Provide the [X, Y] coordinate of the cell's center where the given text is located.  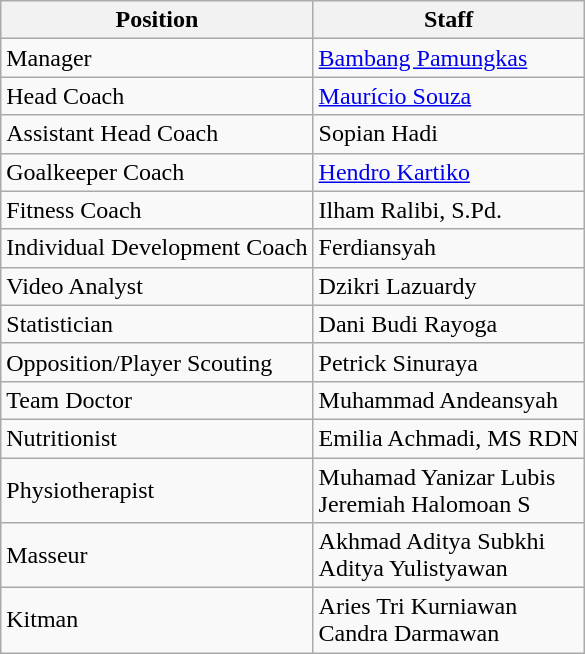
Nutritionist [157, 438]
Team Doctor [157, 400]
Aries Tri Kurniawan Candra Darmawan [448, 620]
Muhamad Yanizar Lubis Jeremiah Halomoan S [448, 490]
Ferdiansyah [448, 248]
Head Coach [157, 96]
Hendro Kartiko [448, 172]
Maurício Souza [448, 96]
Kitman [157, 620]
Statistician [157, 324]
Ilham Ralibi, S.Pd. [448, 210]
Masseur [157, 556]
Dani Budi Rayoga [448, 324]
Staff [448, 20]
Goalkeeper Coach [157, 172]
Assistant Head Coach [157, 134]
Physiotherapist [157, 490]
Dzikri Lazuardy [448, 286]
Bambang Pamungkas [448, 58]
Emilia Achmadi, MS RDN [448, 438]
Akhmad Aditya Subkhi Aditya Yulistyawan [448, 556]
Video Analyst [157, 286]
Fitness Coach [157, 210]
Opposition/Player Scouting [157, 362]
Manager [157, 58]
Position [157, 20]
Individual Development Coach [157, 248]
Petrick Sinuraya [448, 362]
Sopian Hadi [448, 134]
Muhammad Andeansyah [448, 400]
